Capture the cell that displays the provided text and extract its [x, y] central coordinate. 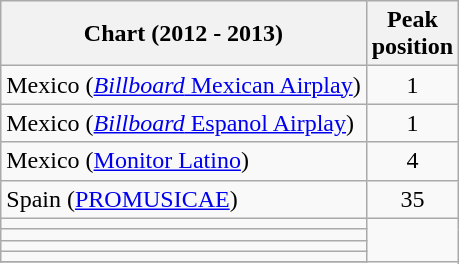
Mexico (Monitor Latino) [184, 161]
Peakposition [412, 34]
35 [412, 199]
4 [412, 161]
Chart (2012 - 2013) [184, 34]
Mexico (Billboard Espanol Airplay) [184, 123]
Spain (PROMUSICAE) [184, 199]
Mexico (Billboard Mexican Airplay) [184, 85]
